Detect which cell encompasses the target text, then output its [X, Y] center coordinate. 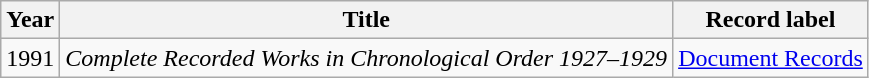
Year [30, 20]
Title [366, 20]
Complete Recorded Works in Chronological Order 1927–1929 [366, 58]
Document Records [771, 58]
Record label [771, 20]
1991 [30, 58]
